Locate the cell with the specified text and output its (X, Y) center coordinate. 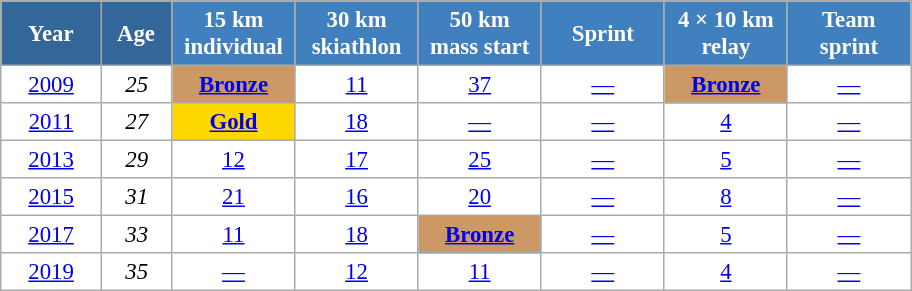
15 km individual (234, 34)
Age (136, 34)
4 × 10 km relay (726, 34)
12 (234, 160)
8 (726, 197)
17 (356, 160)
2011 (52, 122)
2017 (52, 235)
4 (726, 122)
21 (234, 197)
Gold (234, 122)
20 (480, 197)
Team sprint (848, 34)
27 (136, 122)
16 (356, 197)
2015 (52, 197)
2013 (52, 160)
50 km mass start (480, 34)
30 km skiathlon (356, 34)
29 (136, 160)
37 (480, 85)
33 (136, 235)
Sprint (602, 34)
31 (136, 197)
Year (52, 34)
2009 (52, 85)
